Locate the cell with the specified text and output its [x, y] center coordinate. 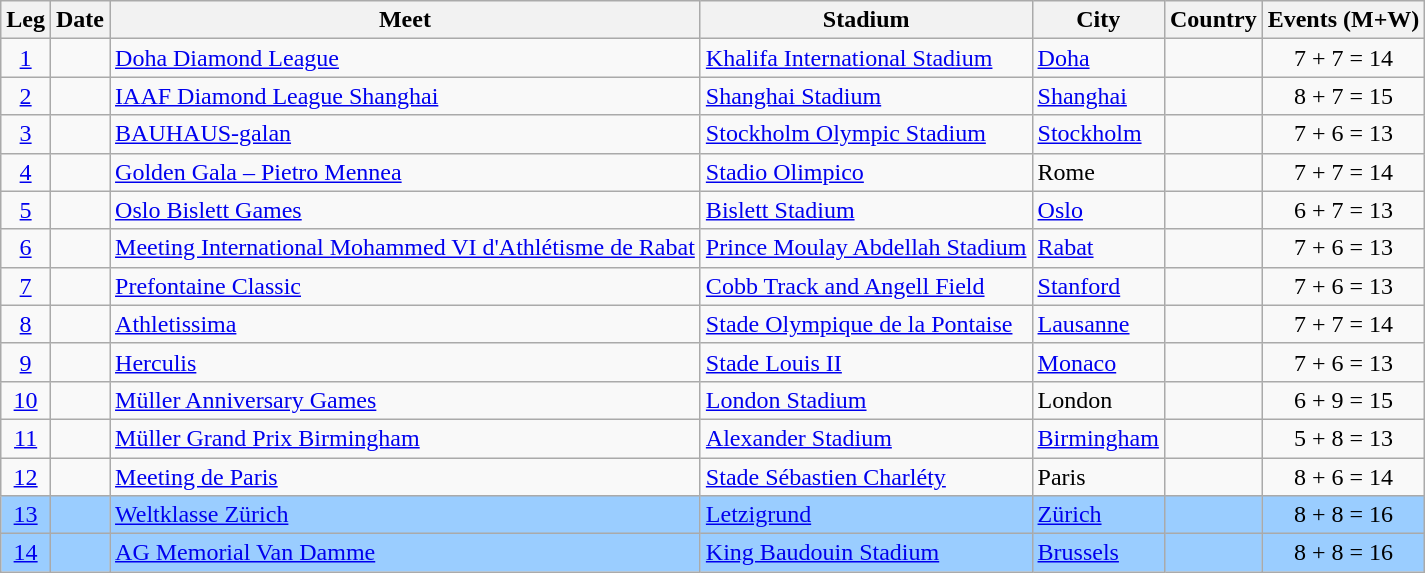
Prince Moulay Abdellah Stadium [866, 248]
Lausanne [1098, 324]
13 [26, 515]
4 [26, 172]
Cobb Track and Angell Field [866, 286]
Rabat [1098, 248]
9 [26, 362]
6 + 7 = 13 [1344, 210]
Leg [26, 20]
Brussels [1098, 553]
1 [26, 58]
Weltklasse Zürich [406, 515]
7 [26, 286]
6 [26, 248]
Herculis [406, 362]
Zürich [1098, 515]
Stanford [1098, 286]
Oslo [1098, 210]
14 [26, 553]
Stadio Olimpico [866, 172]
City [1098, 20]
5 + 8 = 13 [1344, 438]
Bislett Stadium [866, 210]
Shanghai [1098, 96]
3 [26, 134]
Doha Diamond League [406, 58]
Golden Gala – Pietro Mennea [406, 172]
King Baudouin Stadium [866, 553]
Meet [406, 20]
Müller Anniversary Games [406, 400]
Stockholm [1098, 134]
Date [80, 20]
London [1098, 400]
Events (M+W) [1344, 20]
8 [26, 324]
Country [1213, 20]
Stockholm Olympic Stadium [866, 134]
IAAF Diamond League Shanghai [406, 96]
6 + 9 = 15 [1344, 400]
London Stadium [866, 400]
Stade Sébastien Charléty [866, 477]
AG Memorial Van Damme [406, 553]
Alexander Stadium [866, 438]
2 [26, 96]
11 [26, 438]
12 [26, 477]
Birmingham [1098, 438]
Monaco [1098, 362]
Khalifa International Stadium [866, 58]
Paris [1098, 477]
Meeting International Mohammed VI d'Athlétisme de Rabat [406, 248]
5 [26, 210]
Müller Grand Prix Birmingham [406, 438]
Oslo Bislett Games [406, 210]
Shanghai Stadium [866, 96]
Prefontaine Classic [406, 286]
10 [26, 400]
Doha [1098, 58]
BAUHAUS-galan [406, 134]
8 + 7 = 15 [1344, 96]
Meeting de Paris [406, 477]
Athletissima [406, 324]
Stade Louis II [866, 362]
Letzigrund [866, 515]
8 + 6 = 14 [1344, 477]
Rome [1098, 172]
Stadium [866, 20]
Stade Olympique de la Pontaise [866, 324]
